From the cell containing the given text, extract its center point as [X, Y] coordinate. 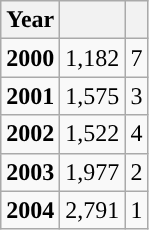
3 [136, 96]
4 [136, 134]
1,522 [92, 134]
2000 [30, 58]
2 [136, 172]
2002 [30, 134]
7 [136, 58]
1,977 [92, 172]
1 [136, 210]
1,182 [92, 58]
1,575 [92, 96]
2001 [30, 96]
2004 [30, 210]
2,791 [92, 210]
2003 [30, 172]
Year [30, 20]
